Detect which cell encompasses the target text, then output its (X, Y) center coordinate. 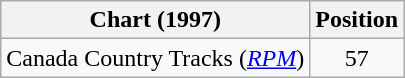
Chart (1997) (156, 20)
Canada Country Tracks (RPM) (156, 58)
Position (357, 20)
57 (357, 58)
